Return [x, y] of the center of cell containing provided text 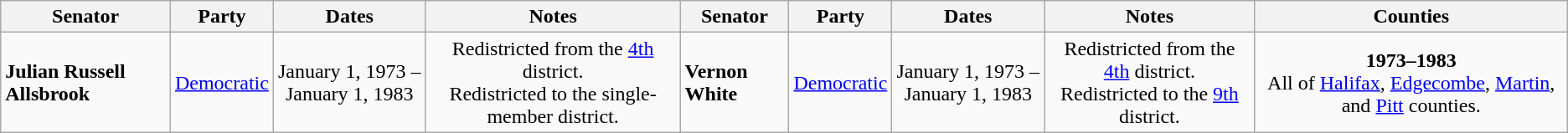
Redistricted from the 4th district. Redistricted to the single-member district. [553, 82]
Redistricted from the 4th district. Redistricted to the 9th district. [1150, 82]
Counties [1411, 17]
Julian Russell Allsbrook [85, 82]
Vernon White [735, 82]
1973–1983 All of Halifax, Edgecombe, Martin, and Pitt counties. [1411, 82]
